Pinpoint the cell where the given text exists, returning its (X, Y) midpoint coordinate. 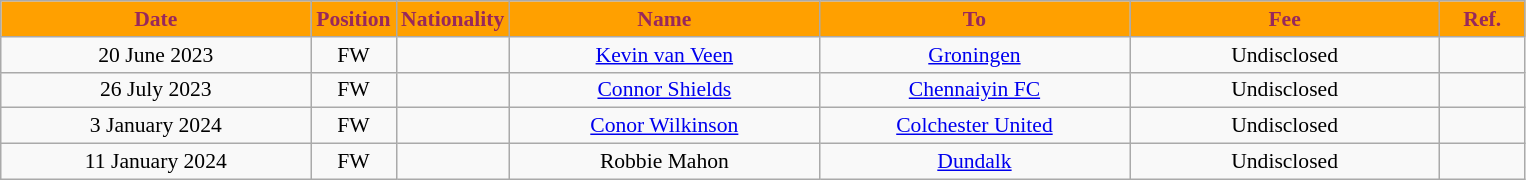
To (974, 19)
3 January 2024 (156, 126)
Fee (1285, 19)
Connor Shields (664, 90)
Conor Wilkinson (664, 126)
Nationality (452, 19)
Colchester United (974, 126)
Kevin van Veen (664, 55)
Groningen (974, 55)
Robbie Mahon (664, 162)
Dundalk (974, 162)
Date (156, 19)
Chennaiyin FC (974, 90)
Position (354, 19)
11 January 2024 (156, 162)
Name (664, 19)
26 July 2023 (156, 90)
Ref. (1482, 19)
20 June 2023 (156, 55)
